Locate the cell with the specified text and output its (X, Y) center coordinate. 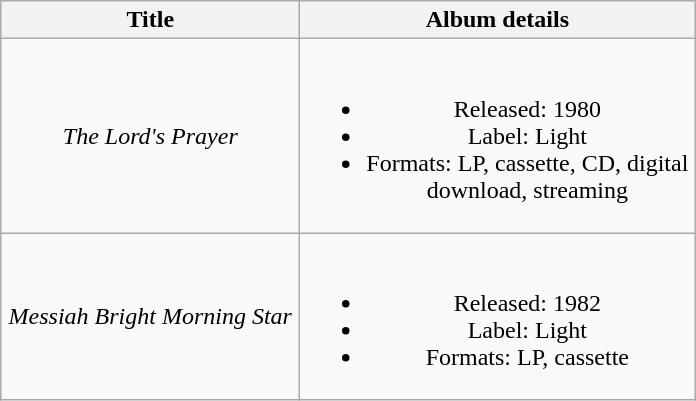
The Lord's Prayer (150, 136)
Album details (498, 20)
Title (150, 20)
Released: 1980Label: LightFormats: LP, cassette, CD, digital download, streaming (498, 136)
Messiah Bright Morning Star (150, 316)
Released: 1982Label: LightFormats: LP, cassette (498, 316)
